Provide the [x, y] coordinate of the cell's center where the given text is located.  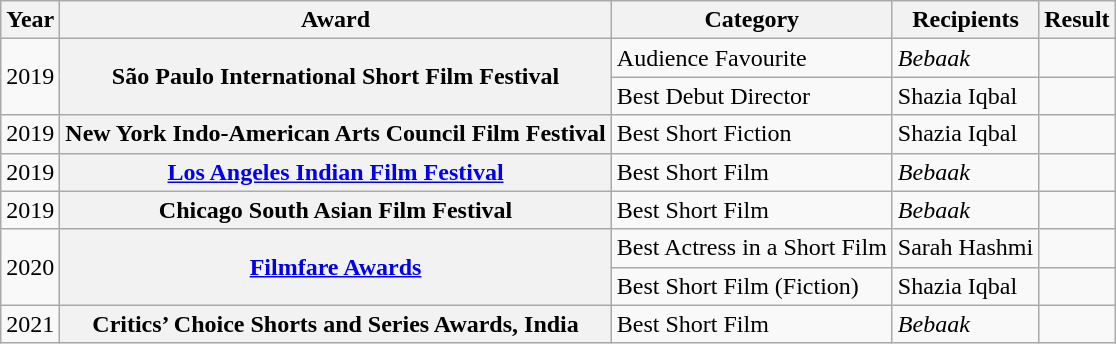
Best Short Film (Fiction) [752, 286]
New York Indo-American Arts Council Film Festival [336, 134]
Best Short Fiction [752, 134]
Chicago South Asian Film Festival [336, 210]
Critics’ Choice Shorts and Series Awards, India [336, 324]
Filmfare Awards [336, 267]
Audience Favourite [752, 58]
Recipients [965, 20]
Year [30, 20]
Best Debut Director [752, 96]
Best Actress in a Short Film [752, 248]
São Paulo International Short Film Festival [336, 77]
Los Angeles Indian Film Festival [336, 172]
2021 [30, 324]
Award [336, 20]
Category [752, 20]
Sarah Hashmi [965, 248]
2020 [30, 267]
Result [1077, 20]
